For the text-containing cell, return its midpoint in [x, y] coordinate format. 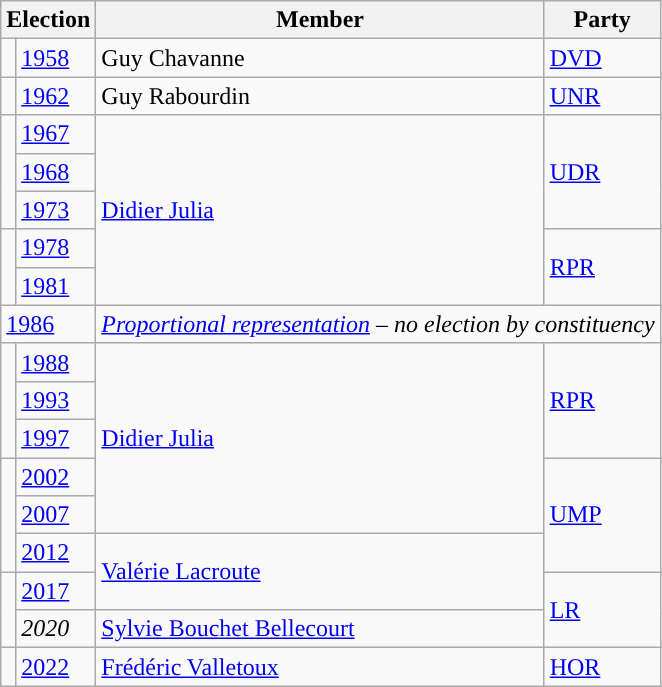
1958 [56, 58]
Election [48, 20]
Party [602, 20]
Sylvie Bouchet Bellecourt [320, 629]
2017 [56, 591]
1973 [56, 210]
UNR [602, 96]
LR [602, 610]
Proportional representation – no election by constituency [378, 324]
1967 [56, 134]
DVD [602, 58]
2020 [56, 629]
1962 [56, 96]
Guy Rabourdin [320, 96]
2012 [56, 553]
Valérie Lacroute [320, 572]
1993 [56, 400]
2022 [56, 667]
Frédéric Valletoux [320, 667]
Guy Chavanne [320, 58]
2007 [56, 515]
UDR [602, 172]
UMP [602, 515]
HOR [602, 667]
1978 [56, 248]
2002 [56, 477]
1986 [48, 324]
1997 [56, 438]
1988 [56, 362]
1981 [56, 286]
Member [320, 20]
1968 [56, 172]
